Identify which cell holds the provided text, then report its [X, Y] central coordinate. 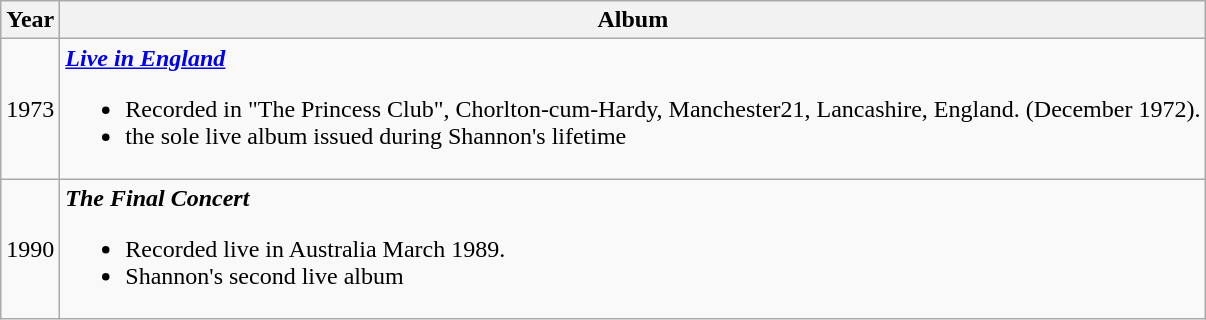
1990 [30, 249]
The Final ConcertRecorded live in Australia March 1989.Shannon's second live album [633, 249]
Year [30, 20]
1973 [30, 109]
Album [633, 20]
